From the cell containing the given text, extract its center point as [x, y] coordinate. 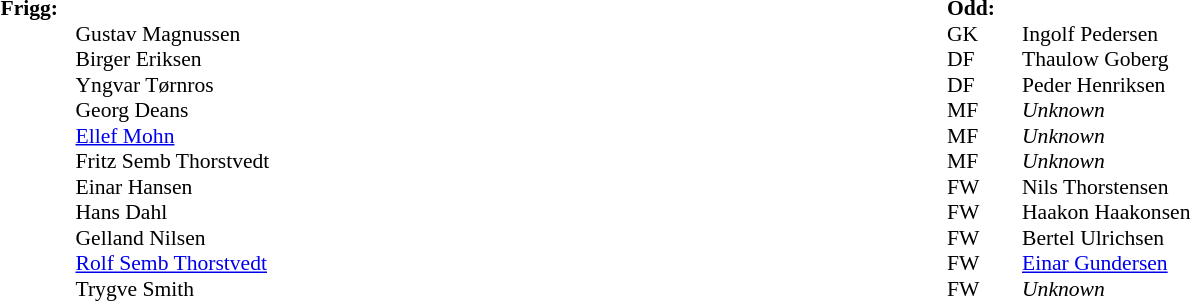
Gustav Magnussen [173, 34]
Haakon Haakonsen [1106, 213]
Birger Eriksen [173, 59]
Fritz Semb Thorstvedt [173, 161]
Gelland Nilsen [173, 238]
Einar Hansen [173, 187]
Yngvar Tørnros [173, 85]
Thaulow Goberg [1106, 59]
GK [966, 34]
Nils Thorstensen [1106, 187]
Georg Deans [173, 111]
Peder Henriksen [1106, 85]
Ellef Mohn [173, 136]
Ingolf Pedersen [1106, 34]
Bertel Ulrichsen [1106, 238]
Rolf Semb Thorstvedt [173, 263]
Einar Gundersen [1106, 263]
Hans Dahl [173, 213]
